Determine the (x, y) coordinate at the center of the cell enclosing the given text.  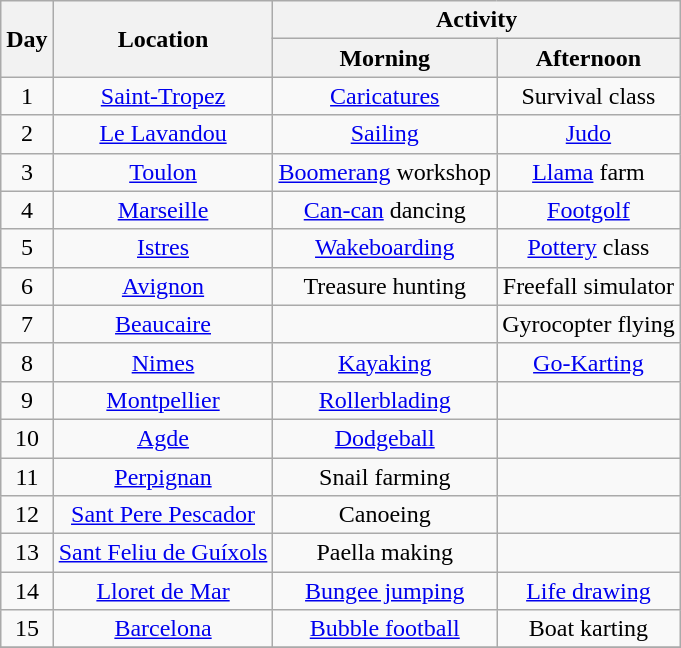
Agde (163, 438)
13 (27, 553)
8 (27, 362)
12 (27, 515)
Istres (163, 248)
Can-can dancing (385, 210)
Bubble football (385, 629)
Gyrocopter flying (589, 324)
7 (27, 324)
Treasure hunting (385, 286)
Perpignan (163, 477)
15 (27, 629)
Pottery class (589, 248)
Beaucaire (163, 324)
Kayaking (385, 362)
Survival class (589, 96)
4 (27, 210)
1 (27, 96)
Freefall simulator (589, 286)
Wakeboarding (385, 248)
3 (27, 172)
Boat karting (589, 629)
11 (27, 477)
Lloret de Mar (163, 591)
Bungee jumping (385, 591)
Sailing (385, 134)
Life drawing (589, 591)
Barcelona (163, 629)
Llama farm (589, 172)
Day (27, 39)
5 (27, 248)
9 (27, 400)
2 (27, 134)
Rollerblading (385, 400)
Paella making (385, 553)
Caricatures (385, 96)
Location (163, 39)
Boomerang workshop (385, 172)
Marseille (163, 210)
Activity (476, 20)
Toulon (163, 172)
Dodgeball (385, 438)
Saint-Tropez (163, 96)
Sant Feliu de Guíxols (163, 553)
Sant Pere Pescador (163, 515)
Morning (385, 58)
Nimes (163, 362)
14 (27, 591)
Le Lavandou (163, 134)
Avignon (163, 286)
Canoeing (385, 515)
Afternoon (589, 58)
6 (27, 286)
Go-Karting (589, 362)
Judo (589, 134)
Snail farming (385, 477)
Montpellier (163, 400)
10 (27, 438)
Footgolf (589, 210)
